Determine the [X, Y] coordinate at the center of the cell enclosing the given text.  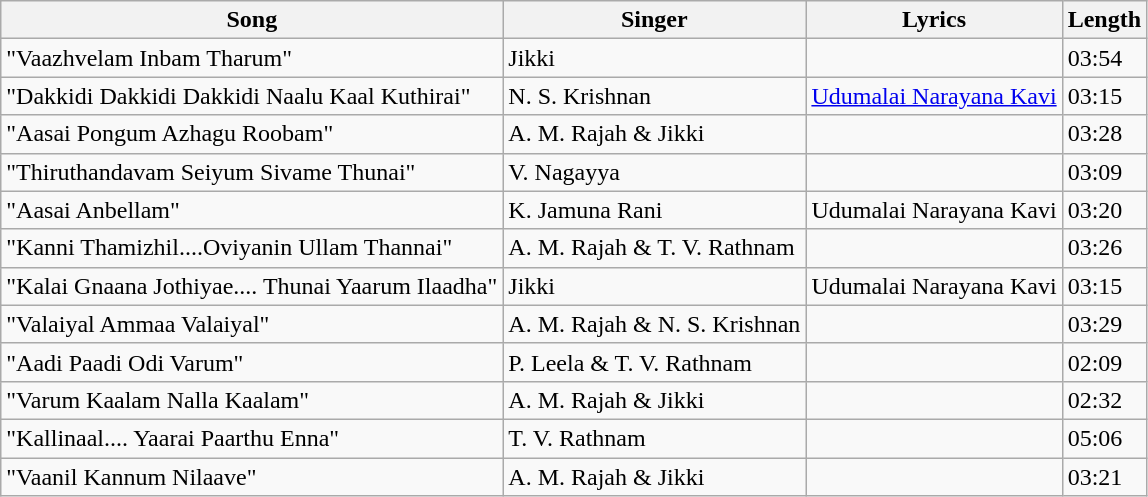
"Vaazhvelam Inbam Tharum" [252, 58]
A. M. Rajah & T. V. Rathnam [654, 248]
"Aadi Paadi Odi Varum" [252, 362]
Singer [654, 20]
Lyrics [934, 20]
A. M. Rajah & N. S. Krishnan [654, 324]
03:21 [1104, 477]
03:26 [1104, 248]
T. V. Rathnam [654, 438]
"Kallinaal.... Yaarai Paarthu Enna" [252, 438]
02:32 [1104, 400]
03:28 [1104, 134]
"Aasai Anbellam" [252, 210]
"Dakkidi Dakkidi Dakkidi Naalu Kaal Kuthirai" [252, 96]
"Kanni Thamizhil....Oviyanin Ullam Thannai" [252, 248]
"Valaiyal Ammaa Valaiyal" [252, 324]
K. Jamuna Rani [654, 210]
"Aasai Pongum Azhagu Roobam" [252, 134]
N. S. Krishnan [654, 96]
"Kalai Gnaana Jothiyae.... Thunai Yaarum Ilaadha" [252, 286]
"Vaanil Kannum Nilaave" [252, 477]
03:54 [1104, 58]
"Thiruthandavam Seiyum Sivame Thunai" [252, 172]
03:09 [1104, 172]
P. Leela & T. V. Rathnam [654, 362]
Song [252, 20]
05:06 [1104, 438]
Length [1104, 20]
03:20 [1104, 210]
03:29 [1104, 324]
"Varum Kaalam Nalla Kaalam" [252, 400]
02:09 [1104, 362]
V. Nagayya [654, 172]
